Detect which cell encompasses the target text, then output its (X, Y) center coordinate. 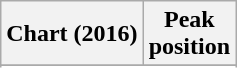
Chart (2016) (72, 34)
Peak position (189, 34)
